Return (x, y) of the center of cell containing provided text 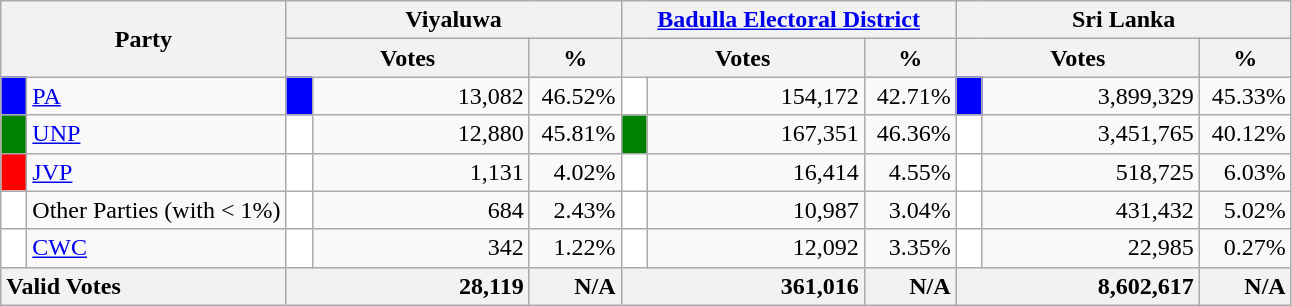
13,082 (420, 96)
3,451,765 (1090, 134)
46.52% (575, 96)
UNP (156, 134)
40.12% (1245, 134)
Badulla Electoral District (788, 20)
4.02% (575, 172)
Valid Votes (144, 286)
PA (156, 96)
154,172 (756, 96)
Party (144, 39)
3.04% (910, 210)
342 (420, 248)
16,414 (756, 172)
28,119 (408, 286)
1,131 (420, 172)
42.71% (910, 96)
45.33% (1245, 96)
46.36% (910, 134)
3.35% (910, 248)
431,432 (1090, 210)
22,985 (1090, 248)
10,987 (756, 210)
361,016 (742, 286)
518,725 (1090, 172)
CWC (156, 248)
3,899,329 (1090, 96)
684 (420, 210)
12,092 (756, 248)
167,351 (756, 134)
JVP (156, 172)
Other Parties (with < 1%) (156, 210)
Sri Lanka (1124, 20)
45.81% (575, 134)
Viyaluwa (454, 20)
5.02% (1245, 210)
6.03% (1245, 172)
1.22% (575, 248)
2.43% (575, 210)
4.55% (910, 172)
0.27% (1245, 248)
8,602,617 (1078, 286)
12,880 (420, 134)
